Capture the cell that displays the provided text and extract its [X, Y] central coordinate. 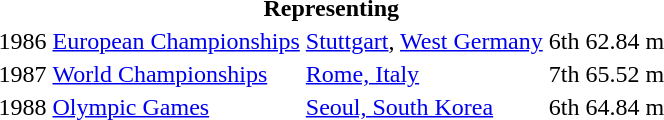
6th [564, 41]
Rome, Italy [424, 74]
World Championships [176, 74]
7th [564, 74]
Stuttgart, West Germany [424, 41]
European Championships [176, 41]
